Pinpoint the cell where the given text exists, returning its (X, Y) midpoint coordinate. 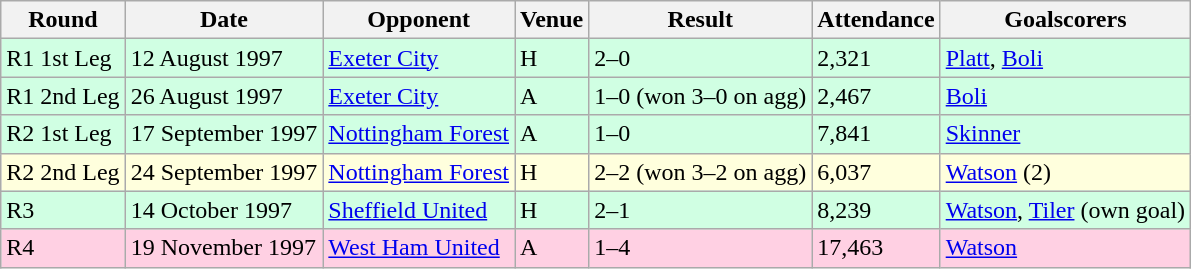
Watson (2) (1065, 172)
Goalscorers (1065, 20)
Watson (1065, 248)
West Ham United (419, 248)
8,239 (876, 210)
19 November 1997 (224, 248)
1–4 (700, 248)
26 August 1997 (224, 96)
14 October 1997 (224, 210)
Sheffield United (419, 210)
R3 (63, 210)
R2 2nd Leg (63, 172)
Venue (552, 20)
1–0 (won 3–0 on agg) (700, 96)
2–1 (700, 210)
R4 (63, 248)
2–2 (won 3–2 on agg) (700, 172)
2–0 (700, 58)
2,467 (876, 96)
Result (700, 20)
Platt, Boli (1065, 58)
17,463 (876, 248)
R1 1st Leg (63, 58)
12 August 1997 (224, 58)
Watson, Tiler (own goal) (1065, 210)
Round (63, 20)
1–0 (700, 134)
6,037 (876, 172)
Boli (1065, 96)
Skinner (1065, 134)
24 September 1997 (224, 172)
Opponent (419, 20)
2,321 (876, 58)
17 September 1997 (224, 134)
R2 1st Leg (63, 134)
R1 2nd Leg (63, 96)
7,841 (876, 134)
Attendance (876, 20)
Date (224, 20)
